Locate the cell with the specified text and output its (x, y) center coordinate. 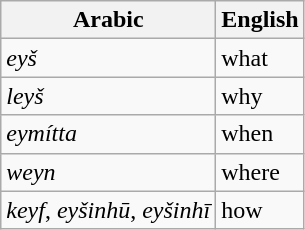
weyn (108, 172)
keyf, eyšinhū, eyšinhī (108, 210)
when (260, 134)
Arabic (108, 20)
leyš (108, 96)
eyš (108, 58)
why (260, 96)
English (260, 20)
what (260, 58)
eymítta (108, 134)
where (260, 172)
how (260, 210)
